From the cell containing the given text, extract its center point as (x, y) coordinate. 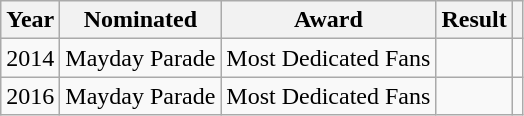
2014 (30, 58)
Year (30, 20)
Award (328, 20)
2016 (30, 96)
Result (474, 20)
Nominated (140, 20)
